Return the (X, Y) coordinate for the center point of the cell that contains the specified text.  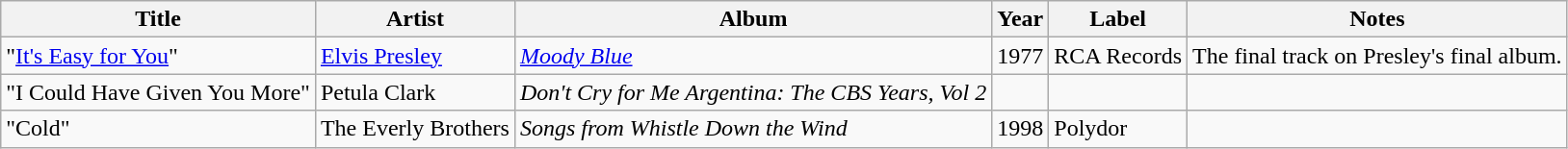
Petula Clark (414, 92)
1977 (1021, 56)
Moody Blue (753, 56)
The final track on Presley's final album. (1377, 56)
RCA Records (1118, 56)
Elvis Presley (414, 56)
"Cold" (158, 129)
Artist (414, 19)
Year (1021, 19)
Don't Cry for Me Argentina: The CBS Years, Vol 2 (753, 92)
1998 (1021, 129)
Notes (1377, 19)
Album (753, 19)
"I Could Have Given You More" (158, 92)
Title (158, 19)
Songs from Whistle Down the Wind (753, 129)
Polydor (1118, 129)
The Everly Brothers (414, 129)
"It's Easy for You" (158, 56)
Label (1118, 19)
